From the cell containing the given text, extract its center point as [x, y] coordinate. 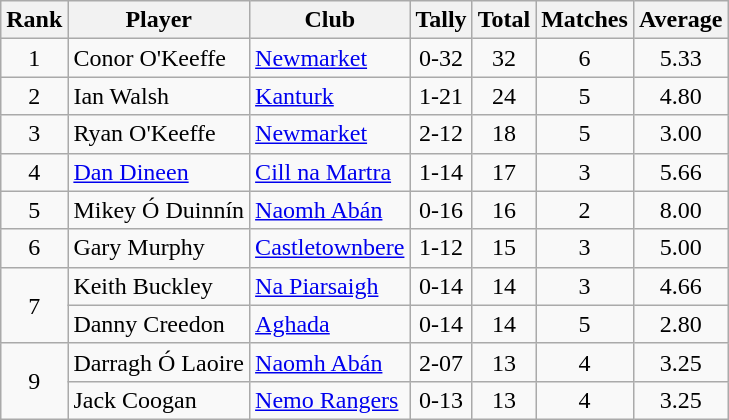
0-16 [441, 210]
Dan Dineen [159, 172]
32 [504, 58]
18 [504, 134]
Mikey Ó Duinnín [159, 210]
Darragh Ó Laoire [159, 362]
Player [159, 20]
9 [34, 381]
5.00 [680, 248]
Cill na Martra [330, 172]
4.80 [680, 96]
2-12 [441, 134]
Ian Walsh [159, 96]
Aghada [330, 324]
17 [504, 172]
Rank [34, 20]
8.00 [680, 210]
2.80 [680, 324]
1-12 [441, 248]
4.66 [680, 286]
0-13 [441, 400]
Ryan O'Keeffe [159, 134]
7 [34, 305]
1-14 [441, 172]
Nemo Rangers [330, 400]
Danny Creedon [159, 324]
Tally [441, 20]
5.66 [680, 172]
Conor O'Keeffe [159, 58]
5.33 [680, 58]
3.00 [680, 134]
24 [504, 96]
Average [680, 20]
Na Piarsaigh [330, 286]
16 [504, 210]
Gary Murphy [159, 248]
Keith Buckley [159, 286]
2-07 [441, 362]
15 [504, 248]
Castletownbere [330, 248]
0-32 [441, 58]
1-21 [441, 96]
1 [34, 58]
Jack Coogan [159, 400]
Kanturk [330, 96]
Club [330, 20]
Matches [585, 20]
Total [504, 20]
